Determine the [X, Y] coordinate at the center of the cell enclosing the given text.  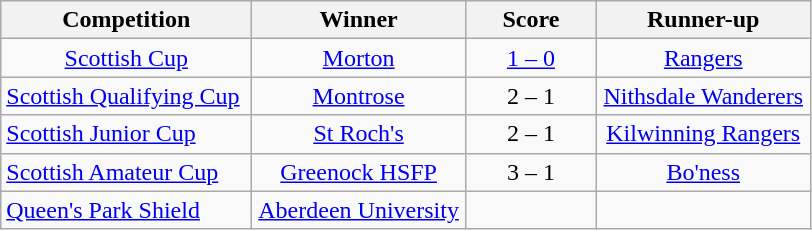
1 – 0 [530, 58]
Bo'ness [703, 172]
Scottish Cup [126, 58]
Aberdeen University [359, 210]
Runner-up [703, 20]
Greenock HSFP [359, 172]
Morton [359, 58]
Scottish Amateur Cup [126, 172]
Competition [126, 20]
Nithsdale Wanderers [703, 96]
Kilwinning Rangers [703, 134]
Montrose [359, 96]
St Roch's [359, 134]
Rangers [703, 58]
Queen's Park Shield [126, 210]
Scottish Qualifying Cup [126, 96]
3 – 1 [530, 172]
Scottish Junior Cup [126, 134]
Winner [359, 20]
Score [530, 20]
